Return (X, Y) of the center of cell containing provided text 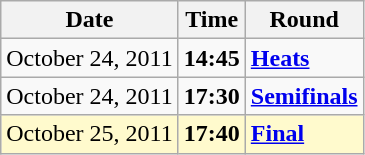
Heats (304, 58)
Time (212, 20)
17:40 (212, 134)
Semifinals (304, 96)
Final (304, 134)
Round (304, 20)
October 25, 2011 (90, 134)
Date (90, 20)
17:30 (212, 96)
14:45 (212, 58)
